Scan for the cell matching the given text and deliver its (X, Y) coordinate at center. 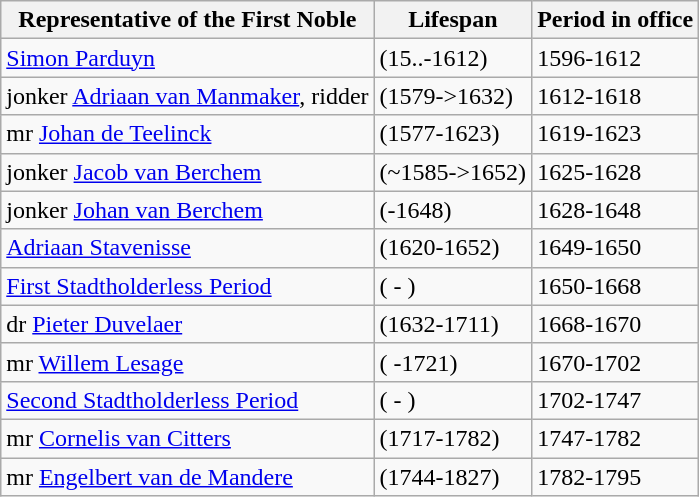
jonker Adriaan van Manmaker, ridder (188, 96)
mr Engelbert van de Mandere (188, 477)
jonker Johan van Berchem (188, 210)
1596-1612 (616, 58)
dr Pieter Duvelaer (188, 324)
( -1721) (453, 362)
(1744-1827) (453, 477)
Representative of the First Noble (188, 20)
Period in office (616, 20)
Second Stadtholderless Period (188, 400)
(~1585->1652) (453, 172)
1619-1623 (616, 134)
(1717-1782) (453, 438)
1650-1668 (616, 286)
Lifespan (453, 20)
(-1648) (453, 210)
(15..-1612) (453, 58)
1782-1795 (616, 477)
First Stadtholderless Period (188, 286)
1649-1650 (616, 248)
mr Cornelis van Citters (188, 438)
(1577-1623) (453, 134)
jonker Jacob van Berchem (188, 172)
1628-1648 (616, 210)
(1632-1711) (453, 324)
mr Willem Lesage (188, 362)
mr Johan de Teelinck (188, 134)
1625-1628 (616, 172)
1747-1782 (616, 438)
1670-1702 (616, 362)
Adriaan Stavenisse (188, 248)
(1620-1652) (453, 248)
1668-1670 (616, 324)
1612-1618 (616, 96)
Simon Parduyn (188, 58)
1702-1747 (616, 400)
(1579->1632) (453, 96)
